Scan for the cell matching the given text and deliver its (x, y) coordinate at center. 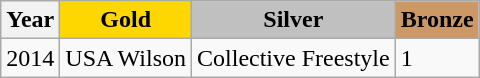
Collective Freestyle (294, 58)
Bronze (437, 20)
Year (30, 20)
Gold (126, 20)
Silver (294, 20)
2014 (30, 58)
1 (437, 58)
USA Wilson (126, 58)
